Return the (X, Y) coordinate for the center point of the cell that contains the specified text.  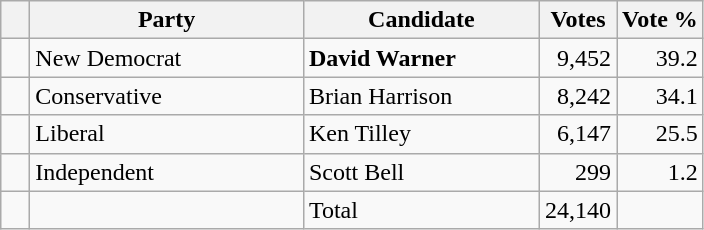
Liberal (167, 134)
Scott Bell (421, 172)
9,452 (578, 58)
Independent (167, 172)
299 (578, 172)
25.5 (660, 134)
Total (421, 210)
Brian Harrison (421, 96)
8,242 (578, 96)
6,147 (578, 134)
Votes (578, 20)
Conservative (167, 96)
Party (167, 20)
Ken Tilley (421, 134)
Candidate (421, 20)
New Democrat (167, 58)
David Warner (421, 58)
24,140 (578, 210)
34.1 (660, 96)
1.2 (660, 172)
39.2 (660, 58)
Vote % (660, 20)
